From the cell containing the given text, extract its center point as [X, Y] coordinate. 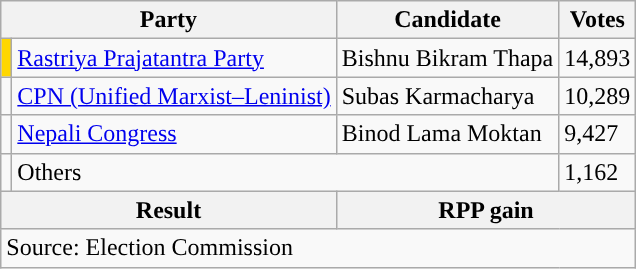
Source: Election Commission [318, 248]
Party [168, 20]
1,162 [598, 172]
9,427 [598, 134]
Others [286, 172]
Bishnu Bikram Thapa [448, 58]
Nepali Congress [174, 134]
RPP gain [486, 210]
14,893 [598, 58]
10,289 [598, 96]
Binod Lama Moktan [448, 134]
Candidate [448, 20]
Votes [598, 20]
Rastriya Prajatantra Party [174, 58]
Result [168, 210]
Subas Karmacharya [448, 96]
CPN (Unified Marxist–Leninist) [174, 96]
